Output the (x, y) coordinate of the center of the cell containing the given text.  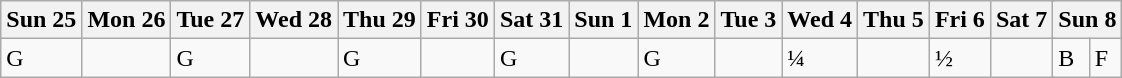
F (1106, 58)
Thu 5 (894, 20)
Mon 2 (676, 20)
B (1071, 58)
Fri 30 (458, 20)
½ (960, 58)
Sun 8 (1088, 20)
Sun 1 (604, 20)
Sun 25 (42, 20)
Tue 3 (748, 20)
Sat 7 (1021, 20)
Sat 31 (531, 20)
Tue 27 (210, 20)
¼ (820, 58)
Mon 26 (126, 20)
Thu 29 (380, 20)
Wed 28 (294, 20)
Fri 6 (960, 20)
Wed 4 (820, 20)
